Scan for the cell matching the given text and deliver its (x, y) coordinate at center. 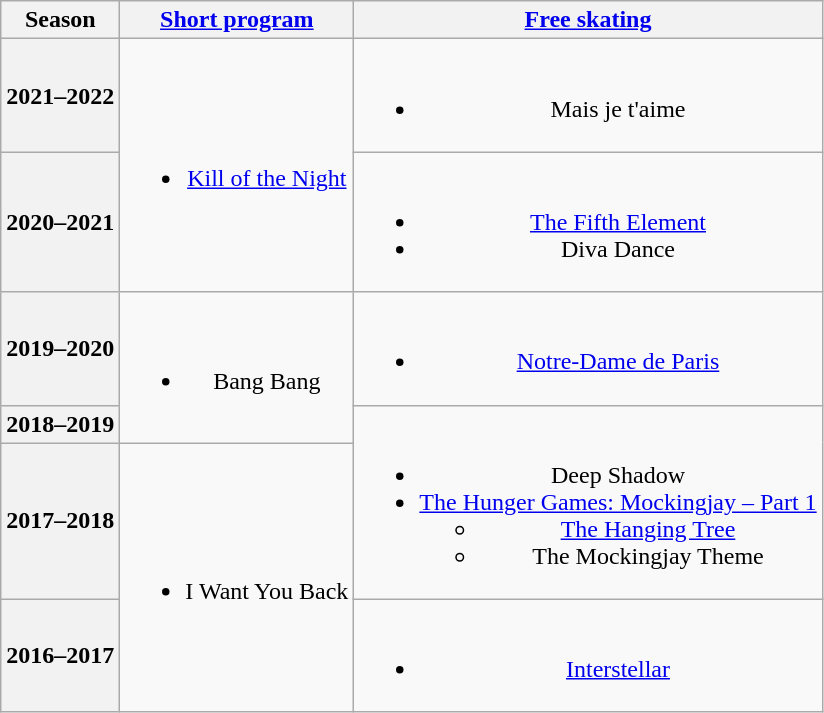
2020–2021 (60, 222)
2017–2018 (60, 521)
The Fifth Element Diva Dance (588, 222)
Interstellar (588, 656)
Deep Shadow The Hunger Games: Mockingjay – Part 1The Hanging Tree The Mockingjay Theme (588, 502)
I Want You Back (237, 578)
2021–2022 (60, 96)
Kill of the Night (237, 166)
Bang Bang (237, 368)
2016–2017 (60, 656)
Season (60, 20)
2018–2019 (60, 424)
Notre-Dame de Paris (588, 348)
Short program (237, 20)
2019–2020 (60, 348)
Free skating (588, 20)
Mais je t'aime (588, 96)
